Provide the (X, Y) coordinate of the cell's center where the given text is located.  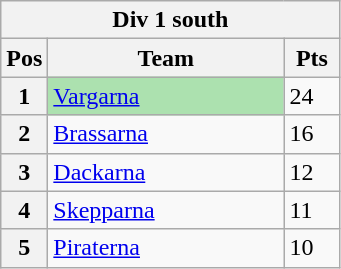
Div 1 south (170, 20)
11 (312, 210)
3 (24, 172)
Brassarna (166, 134)
Team (166, 58)
Dackarna (166, 172)
2 (24, 134)
4 (24, 210)
Vargarna (166, 96)
Skepparna (166, 210)
24 (312, 96)
Pts (312, 58)
Pos (24, 58)
5 (24, 248)
Piraterna (166, 248)
1 (24, 96)
12 (312, 172)
10 (312, 248)
16 (312, 134)
